From the cell containing the given text, extract its center point as [x, y] coordinate. 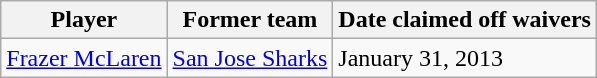
San Jose Sharks [250, 58]
Player [84, 20]
Frazer McLaren [84, 58]
Date claimed off waivers [465, 20]
Former team [250, 20]
January 31, 2013 [465, 58]
